Pinpoint the cell where the given text exists, returning its [X, Y] midpoint coordinate. 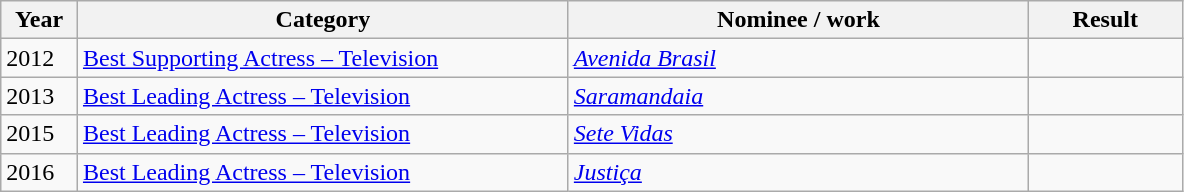
Avenida Brasil [798, 58]
2012 [40, 58]
Best Supporting Actress – Television [322, 58]
2016 [40, 172]
Sete Vidas [798, 134]
Category [322, 20]
Justiça [798, 172]
Saramandaia [798, 96]
Result [1106, 20]
Nominee / work [798, 20]
2013 [40, 96]
2015 [40, 134]
Year [40, 20]
